Locate the cell with the specified text and output its (x, y) center coordinate. 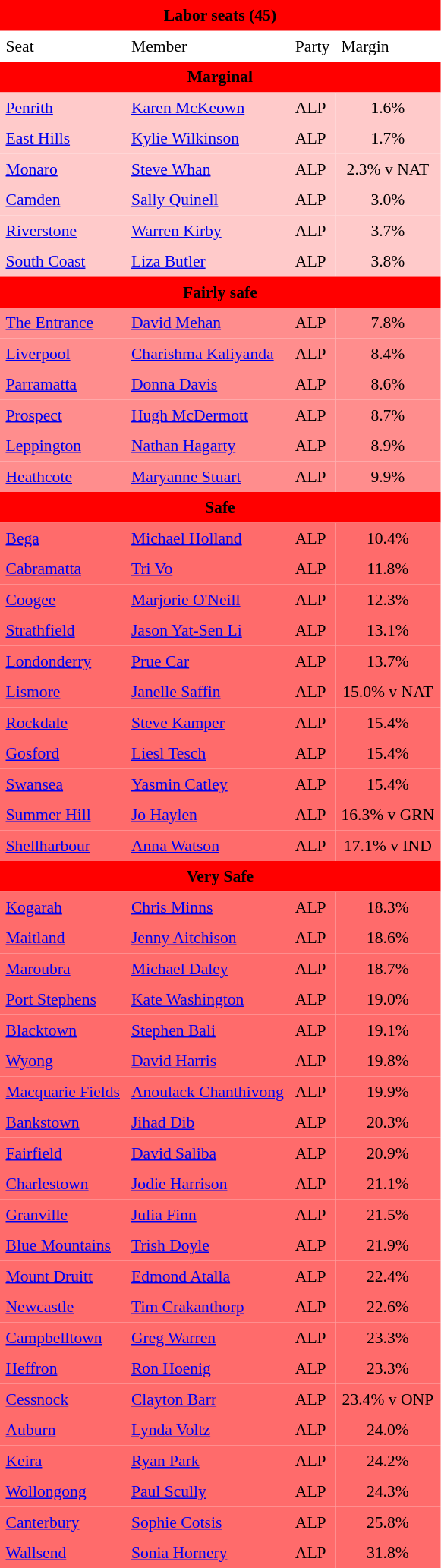
Jenny Aitchison (207, 938)
20.9% (388, 1153)
Swansea (62, 784)
8.7% (388, 415)
Nathan Hagarty (207, 446)
Trish Doyle (207, 1245)
Maitland (62, 938)
Leppington (62, 446)
19.1% (388, 1030)
Wyong (62, 1061)
Anoulack Chanthivong (207, 1091)
Liverpool (62, 353)
Kylie Wilkinson (207, 138)
Donna Davis (207, 384)
24.3% (388, 1491)
The Entrance (62, 323)
Lynda Voltz (207, 1430)
17.1% v IND (388, 845)
8.9% (388, 446)
Sally Quinell (207, 200)
Blacktown (62, 1030)
Maryanne Stuart (207, 476)
1.7% (388, 138)
18.7% (388, 968)
Clayton Barr (207, 1399)
Cabramatta (62, 569)
Marginal (220, 77)
Karen McKeown (207, 107)
Heffron (62, 1368)
19.9% (388, 1091)
8.6% (388, 384)
Warren Kirby (207, 230)
Strathfield (62, 630)
Michael Holland (207, 538)
Stephen Bali (207, 1030)
25.8% (388, 1522)
Ron Hoenig (207, 1368)
Canterbury (62, 1522)
Mount Druitt (62, 1276)
Party (313, 46)
Charishma Kaliyanda (207, 353)
Paul Scully (207, 1491)
21.9% (388, 1245)
Tim Crakanthorp (207, 1307)
Macquarie Fields (62, 1091)
23.4% v ONP (388, 1399)
Lismore (62, 692)
Keira (62, 1460)
Member (207, 46)
Safe (220, 507)
Greg Warren (207, 1337)
22.6% (388, 1307)
Seat (62, 46)
Campbelltown (62, 1337)
Coogee (62, 599)
Newcastle (62, 1307)
1.6% (388, 107)
Wollongong (62, 1491)
David Mehan (207, 323)
Liza Butler (207, 261)
21.1% (388, 1184)
18.6% (388, 938)
Gosford (62, 753)
Jason Yat-Sen Li (207, 630)
Liesl Tesch (207, 753)
David Harris (207, 1061)
Julia Finn (207, 1214)
Maroubra (62, 968)
19.0% (388, 999)
Steve Whan (207, 169)
19.8% (388, 1061)
Ryan Park (207, 1460)
Port Stephens (62, 999)
Monaro (62, 169)
Jodie Harrison (207, 1184)
Steve Kamper (207, 722)
24.2% (388, 1460)
Londonderry (62, 661)
Tri Vo (207, 569)
Riverstone (62, 230)
13.1% (388, 630)
11.8% (388, 569)
7.8% (388, 323)
Labor seats (45) (220, 15)
Very Safe (220, 876)
Shellharbour (62, 845)
2.3% v NAT (388, 169)
Blue Mountains (62, 1245)
Sonia Hornery (207, 1553)
South Coast (62, 261)
Auburn (62, 1430)
Prue Car (207, 661)
Sophie Cotsis (207, 1522)
Kogarah (62, 907)
Margin (388, 46)
Kate Washington (207, 999)
Jo Haylen (207, 815)
Michael Daley (207, 968)
Marjorie O'Neill (207, 599)
21.5% (388, 1214)
Summer Hill (62, 815)
22.4% (388, 1276)
3.8% (388, 261)
Camden (62, 200)
Wallsend (62, 1553)
Jihad Dib (207, 1122)
13.7% (388, 661)
Heathcote (62, 476)
Bankstown (62, 1122)
East Hills (62, 138)
16.3% v GRN (388, 815)
David Saliba (207, 1153)
Chris Minns (207, 907)
10.4% (388, 538)
Rockdale (62, 722)
3.7% (388, 230)
8.4% (388, 353)
Fairly safe (220, 292)
Parramatta (62, 384)
Bega (62, 538)
12.3% (388, 599)
3.0% (388, 200)
9.9% (388, 476)
20.3% (388, 1122)
Fairfield (62, 1153)
Anna Watson (207, 845)
Yasmin Catley (207, 784)
24.0% (388, 1430)
Granville (62, 1214)
Charlestown (62, 1184)
Penrith (62, 107)
Edmond Atalla (207, 1276)
15.0% v NAT (388, 692)
Janelle Saffin (207, 692)
Hugh McDermott (207, 415)
Prospect (62, 415)
31.8% (388, 1553)
Cessnock (62, 1399)
18.3% (388, 907)
